Locate the cell with the specified text and output its [X, Y] center coordinate. 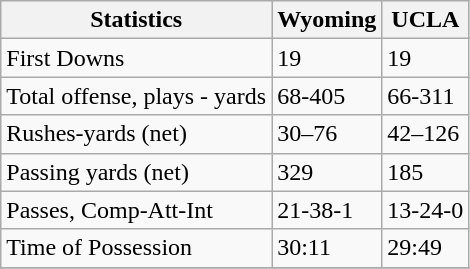
42–126 [426, 134]
Wyoming [327, 20]
UCLA [426, 20]
185 [426, 172]
Total offense, plays - yards [136, 96]
Time of Possession [136, 248]
First Downs [136, 58]
29:49 [426, 248]
21-38-1 [327, 210]
30–76 [327, 134]
68-405 [327, 96]
Passes, Comp-Att-Int [136, 210]
Rushes-yards (net) [136, 134]
30:11 [327, 248]
329 [327, 172]
66-311 [426, 96]
Statistics [136, 20]
Passing yards (net) [136, 172]
13-24-0 [426, 210]
